Search for the cell housing the specified text and yield its [X, Y] center coordinate. 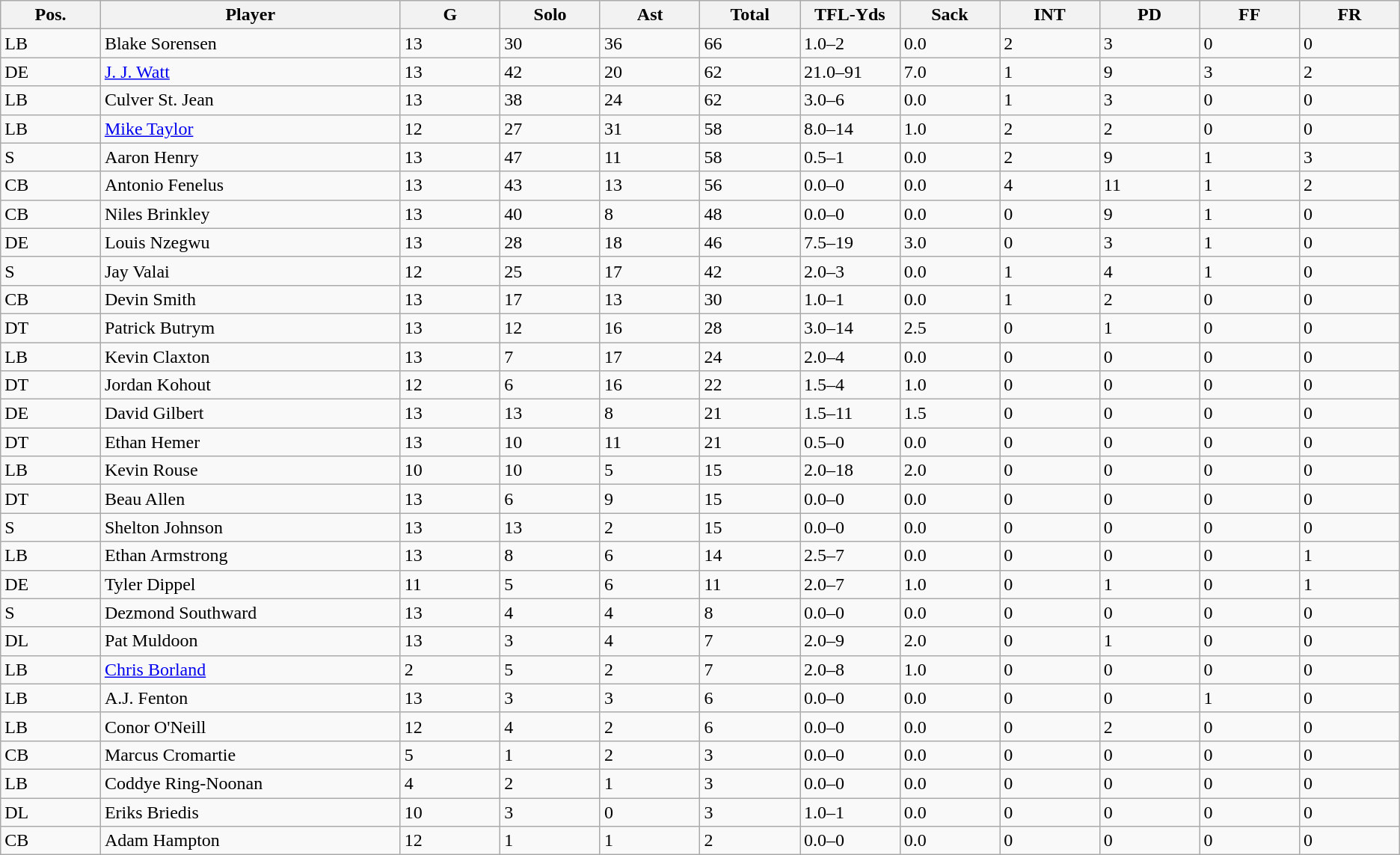
Ethan Armstrong [250, 556]
Chris Borland [250, 669]
2.0–3 [850, 271]
1.5–4 [850, 385]
Patrick Butrym [250, 328]
Mike Taylor [250, 129]
Tyler Dippel [250, 584]
Solo [550, 15]
3.0 [950, 242]
2.0–7 [850, 584]
Player [250, 15]
43 [550, 186]
Ast [650, 15]
3.0–14 [850, 328]
20 [650, 72]
FR [1350, 15]
Total [750, 15]
56 [750, 186]
0.5–1 [850, 157]
A.J. Fenton [250, 698]
14 [750, 556]
0.5–0 [850, 442]
G [450, 15]
Niles Brinkley [250, 214]
66 [750, 43]
1.0–2 [850, 43]
2.5 [950, 328]
2.0–9 [850, 641]
Dezmond Southward [250, 613]
David Gilbert [250, 414]
2.0–18 [850, 471]
Beau Allen [250, 499]
8.0–14 [850, 129]
Coddye Ring-Noonan [250, 783]
Pos. [51, 15]
Adam Hampton [250, 841]
46 [750, 242]
Devin Smith [250, 299]
Kevin Rouse [250, 471]
40 [550, 214]
7.5–19 [850, 242]
FF [1250, 15]
27 [550, 129]
Conor O'Neill [250, 726]
TFL-Yds [850, 15]
Jordan Kohout [250, 385]
2.0–4 [850, 357]
Sack [950, 15]
Marcus Cromartie [250, 755]
Pat Muldoon [250, 641]
Ethan Hemer [250, 442]
48 [750, 214]
Shelton Johnson [250, 527]
7.0 [950, 72]
36 [650, 43]
INT [1050, 15]
38 [550, 100]
1.5–11 [850, 414]
PD [1149, 15]
Louis Nzegwu [250, 242]
Culver St. Jean [250, 100]
3.0–6 [850, 100]
31 [650, 129]
25 [550, 271]
18 [650, 242]
2.5–7 [850, 556]
22 [750, 385]
Antonio Fenelus [250, 186]
Kevin Claxton [250, 357]
Jay Valai [250, 271]
Aaron Henry [250, 157]
21.0–91 [850, 72]
Eriks Briedis [250, 812]
Blake Sorensen [250, 43]
J. J. Watt [250, 72]
2.0–8 [850, 669]
1.5 [950, 414]
47 [550, 157]
